Search for the cell housing the specified text and yield its (x, y) center coordinate. 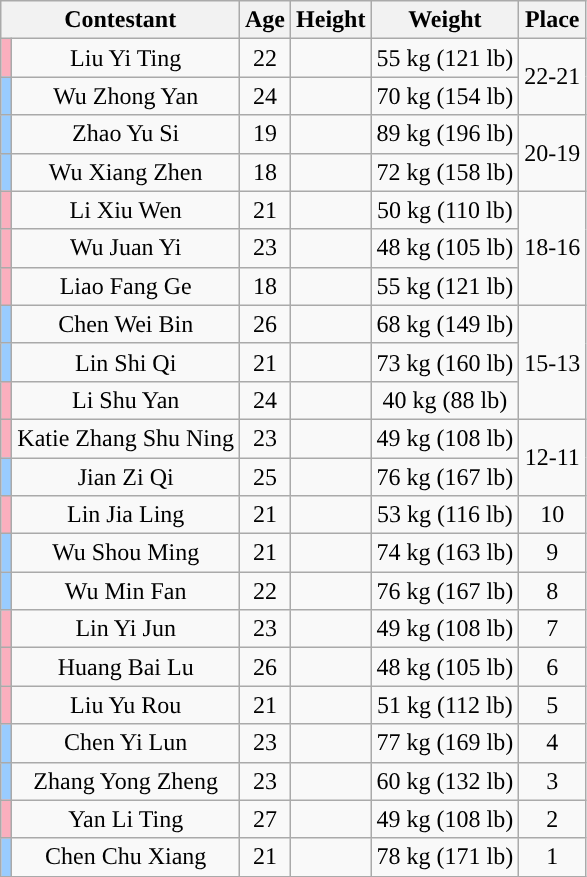
53 kg (116 lb) (445, 515)
Zhao Yu Si (126, 134)
50 kg (110 lb) (445, 210)
Li Xiu Wen (126, 210)
72 kg (158 lb) (445, 172)
Wu Zhong Yan (126, 96)
Wu Juan Yi (126, 248)
8 (552, 591)
74 kg (163 lb) (445, 553)
6 (552, 667)
Lin Jia Ling (126, 515)
68 kg (149 lb) (445, 324)
Liu Yu Rou (126, 705)
5 (552, 705)
Weight (445, 20)
Chen Wei Bin (126, 324)
Wu Xiang Zhen (126, 172)
Li Shu Yan (126, 400)
2 (552, 819)
25 (266, 477)
Zhang Yong Zheng (126, 781)
7 (552, 629)
3 (552, 781)
Chen Yi Lun (126, 743)
Jian Zi Qi (126, 477)
89 kg (196 lb) (445, 134)
77 kg (169 lb) (445, 743)
Wu Shou Ming (126, 553)
78 kg (171 lb) (445, 857)
Age (266, 20)
12-11 (552, 457)
73 kg (160 lb) (445, 362)
Lin Yi Jun (126, 629)
Height (331, 20)
Katie Zhang Shu Ning (126, 438)
Yan Li Ting (126, 819)
Wu Min Fan (126, 591)
Liao Fang Ge (126, 286)
Liu Yi Ting (126, 58)
19 (266, 134)
15-13 (552, 362)
Lin Shi Qi (126, 362)
1 (552, 857)
10 (552, 515)
40 kg (88 lb) (445, 400)
Place (552, 20)
Chen Chu Xiang (126, 857)
22-21 (552, 77)
20-19 (552, 153)
70 kg (154 lb) (445, 96)
Contestant (120, 20)
Huang Bai Lu (126, 667)
51 kg (112 lb) (445, 705)
18-16 (552, 248)
4 (552, 743)
27 (266, 819)
9 (552, 553)
60 kg (132 lb) (445, 781)
